Search for the cell housing the specified text and yield its (X, Y) center coordinate. 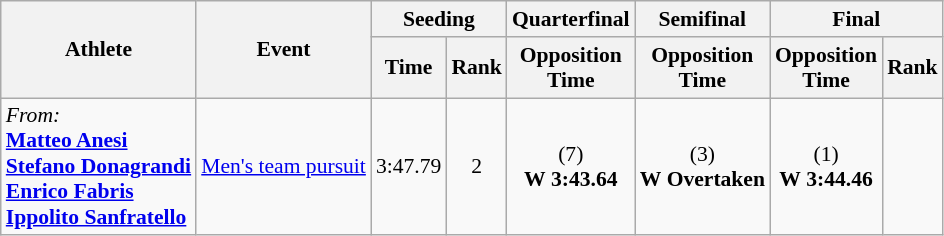
From: Matteo AnesiStefano DonagrandiEnrico FabrisIppolito Sanfratello (98, 167)
Men's team pursuit (284, 167)
Semifinal (702, 19)
(3)W Overtaken (702, 167)
Time (408, 68)
2 (476, 167)
(1)W 3:44.46 (826, 167)
(7)W 3:43.64 (571, 167)
Athlete (98, 50)
Final (856, 19)
Seeding (439, 19)
Event (284, 50)
Quarterfinal (571, 19)
3:47.79 (408, 167)
